Search for the cell housing the specified text and yield its [x, y] center coordinate. 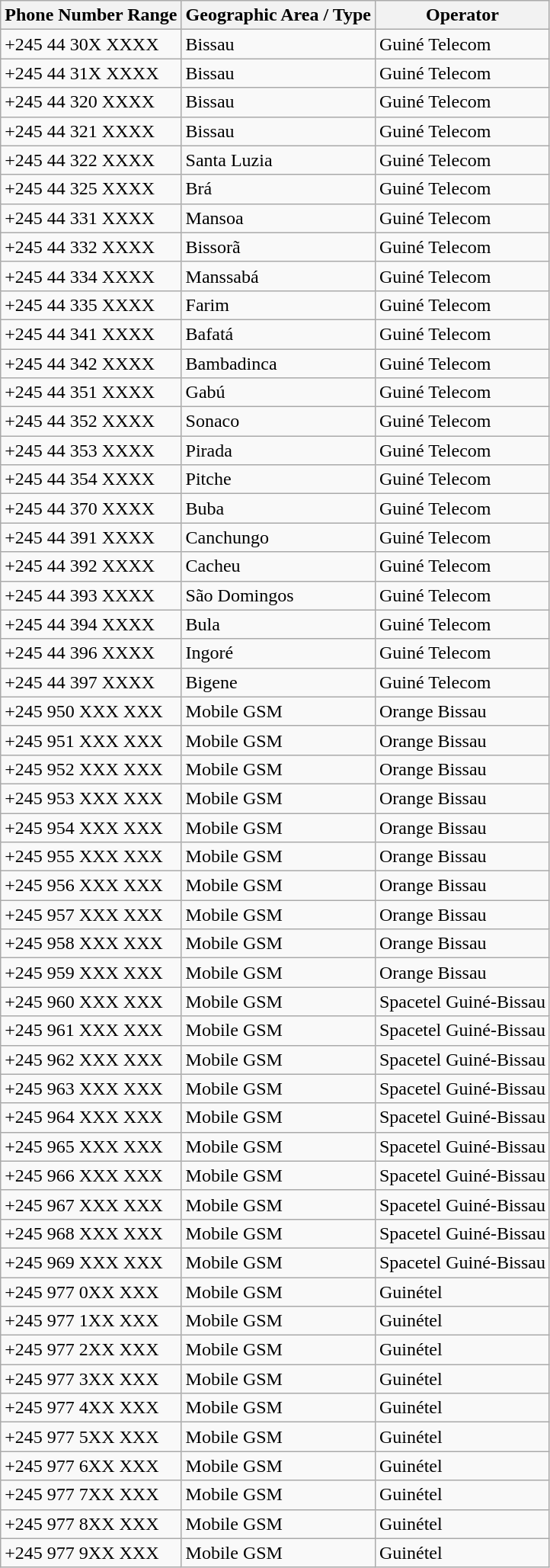
+245 977 2XX XXX [91, 1350]
Mansoa [278, 218]
+245 960 XXX XXX [91, 1002]
+245 977 6XX XXX [91, 1466]
Cacheu [278, 566]
+245 967 XXX XXX [91, 1204]
Manssabá [278, 276]
+245 44 335 XXXX [91, 305]
Farim [278, 305]
+245 977 0XX XXX [91, 1292]
+245 952 XXX XXX [91, 769]
+245 957 XXX XXX [91, 915]
Canchungo [278, 537]
+245 44 322 XXXX [91, 160]
+245 955 XXX XXX [91, 857]
+245 44 334 XXXX [91, 276]
Santa Luzia [278, 160]
+245 44 325 XXXX [91, 189]
+245 44 321 XXXX [91, 131]
+245 977 5XX XXX [91, 1437]
+245 964 XXX XXX [91, 1117]
+245 963 XXX XXX [91, 1089]
+245 968 XXX XXX [91, 1233]
+245 977 1XX XXX [91, 1321]
+245 956 XXX XXX [91, 886]
Operator [462, 15]
+245 961 XXX XXX [91, 1031]
+245 44 31X XXXX [91, 73]
+245 977 4XX XXX [91, 1408]
+245 44 397 XXXX [91, 682]
+245 950 XXX XXX [91, 711]
+245 977 9XX XXX [91, 1553]
Brá [278, 189]
Bambadinca [278, 364]
+245 44 394 XXXX [91, 624]
+245 44 351 XXXX [91, 393]
+245 958 XXX XXX [91, 944]
+245 44 352 XXXX [91, 422]
Geographic Area / Type [278, 15]
Bigene [278, 682]
Pirada [278, 451]
+245 965 XXX XXX [91, 1146]
Bissorã [278, 247]
+245 969 XXX XXX [91, 1262]
+245 44 353 XXXX [91, 451]
Gabú [278, 393]
+245 44 354 XXXX [91, 479]
Bula [278, 624]
Phone Number Range [91, 15]
+245 44 396 XXXX [91, 653]
Sonaco [278, 422]
+245 44 30X XXXX [91, 44]
+245 977 7XX XXX [91, 1495]
+245 977 8XX XXX [91, 1524]
+245 966 XXX XXX [91, 1175]
+245 951 XXX XXX [91, 740]
+245 44 392 XXXX [91, 566]
+245 44 341 XXXX [91, 334]
+245 44 391 XXXX [91, 537]
Buba [278, 508]
+245 962 XXX XXX [91, 1060]
Pitche [278, 479]
+245 44 320 XXXX [91, 102]
+245 44 393 XXXX [91, 595]
+245 959 XXX XXX [91, 973]
São Domingos [278, 595]
+245 44 342 XXXX [91, 364]
+245 44 331 XXXX [91, 218]
+245 44 370 XXXX [91, 508]
Ingoré [278, 653]
+245 44 332 XXXX [91, 247]
Bafatá [278, 334]
+245 954 XXX XXX [91, 827]
+245 953 XXX XXX [91, 798]
+245 977 3XX XXX [91, 1379]
